Pinpoint the cell where the given text exists, returning its [x, y] midpoint coordinate. 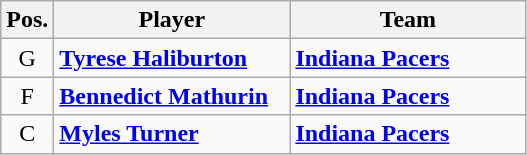
Myles Turner [172, 134]
G [28, 58]
F [28, 96]
Bennedict Mathurin [172, 96]
Player [172, 20]
Tyrese Haliburton [172, 58]
Pos. [28, 20]
C [28, 134]
Team [408, 20]
